Scan for the cell matching the given text and deliver its (X, Y) coordinate at center. 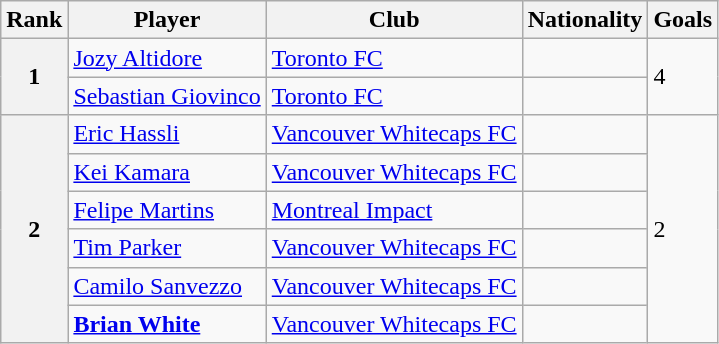
Kei Kamara (167, 172)
Rank (34, 20)
4 (683, 77)
Nationality (585, 20)
Camilo Sanvezzo (167, 286)
Felipe Martins (167, 210)
Sebastian Giovinco (167, 96)
Club (394, 20)
Jozy Altidore (167, 58)
Brian White (167, 324)
1 (34, 77)
Tim Parker (167, 248)
Montreal Impact (394, 210)
Eric Hassli (167, 134)
Player (167, 20)
Goals (683, 20)
